Return the (x, y) coordinate for the center point of the cell that contains the specified text.  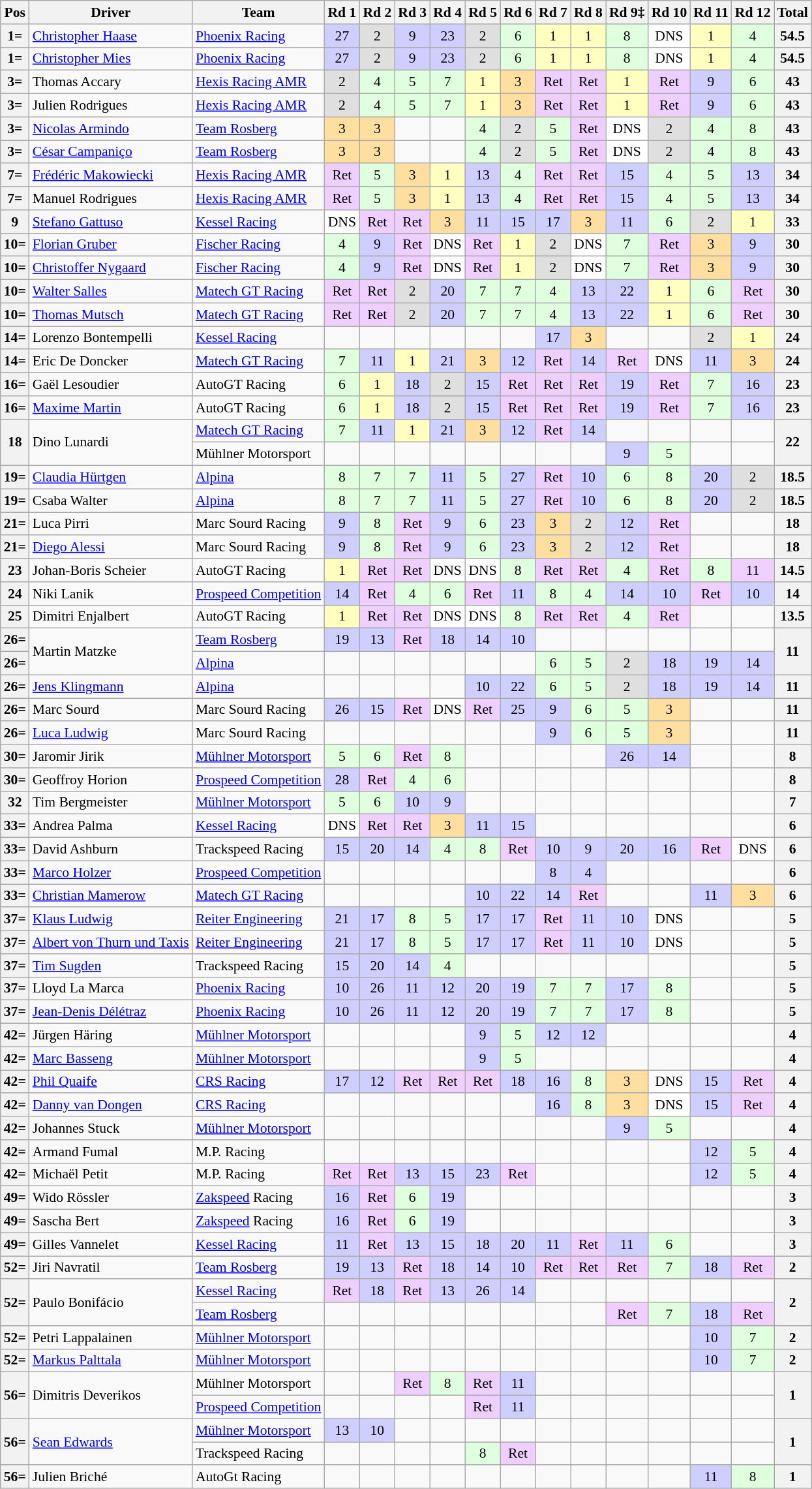
AutoGt Racing (258, 1477)
Sascha Bert (111, 1221)
Dimitris Deverikos (111, 1395)
Csaba Walter (111, 500)
Marc Sourd (111, 710)
Armand Fumal (111, 1152)
Rd 12 (753, 12)
Rd 1 (342, 12)
Gaël Lesoudier (111, 384)
Michaël Petit (111, 1174)
Petri Lappalainen (111, 1338)
Florian Gruber (111, 245)
Rd 2 (377, 12)
Stefano Gattuso (111, 222)
Claudia Hürtgen (111, 478)
28 (342, 780)
Dimitri Enjalbert (111, 617)
Johannes Stuck (111, 1128)
Maxime Martin (111, 408)
Martin Matzke (111, 651)
Walter Salles (111, 292)
Rd 5 (483, 12)
Nicolas Armindo (111, 129)
Team (258, 12)
Paulo Bonifácio (111, 1302)
Lorenzo Bontempelli (111, 338)
Albert von Thurn und Taxis (111, 942)
Jens Klingmann (111, 686)
Christoffer Nygaard (111, 268)
Total (792, 12)
Phil Quaife (111, 1082)
Jean-Denis Délétraz (111, 1012)
Tim Sugden (111, 966)
Luca Ludwig (111, 733)
14.5 (792, 570)
Tim Bergmeister (111, 803)
Rd 9‡ (627, 12)
Eric De Doncker (111, 361)
Pos (15, 12)
Danny van Dongen (111, 1105)
Rd 7 (553, 12)
33 (792, 222)
Gilles Vannelet (111, 1244)
Driver (111, 12)
Manuel Rodrigues (111, 198)
Marc Basseng (111, 1058)
Jaromir Jirik (111, 756)
Julien Briché (111, 1477)
Markus Palttala (111, 1360)
Johan-Boris Scheier (111, 570)
Andrea Palma (111, 826)
Frédéric Makowiecki (111, 176)
Dino Lunardi (111, 442)
Niki Lanik (111, 594)
Christopher Mies (111, 59)
Christian Mamerow (111, 896)
Jürgen Häring (111, 1036)
Rd 10 (669, 12)
César Campaniço (111, 152)
Rd 3 (412, 12)
Thomas Accary (111, 82)
32 (15, 803)
Diego Alessi (111, 547)
13.5 (792, 617)
Wido Rössler (111, 1198)
Rd 11 (711, 12)
Thomas Mutsch (111, 315)
Jiri Navratil (111, 1268)
Marco Holzer (111, 872)
David Ashburn (111, 850)
Rd 8 (588, 12)
Lloyd La Marca (111, 989)
Luca Pirri (111, 524)
Julien Rodrigues (111, 106)
Rd 6 (518, 12)
Rd 4 (447, 12)
Sean Edwards (111, 1442)
Christopher Haase (111, 36)
Geoffroy Horion (111, 780)
Klaus Ludwig (111, 919)
